Scan for the cell matching the given text and deliver its [x, y] coordinate at center. 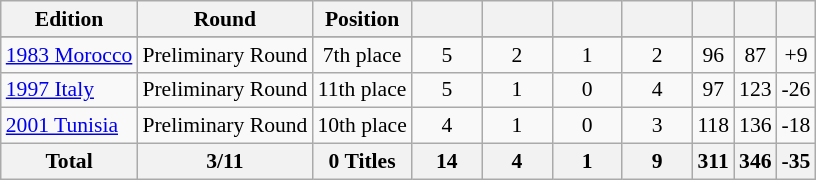
96 [713, 55]
-18 [796, 126]
11th place [362, 90]
+9 [796, 55]
0 Titles [362, 162]
-35 [796, 162]
2001 Tunisia [70, 126]
97 [713, 90]
3 [657, 126]
Total [70, 162]
10th place [362, 126]
87 [756, 55]
Position [362, 19]
7th place [362, 55]
9 [657, 162]
123 [756, 90]
Edition [70, 19]
311 [713, 162]
1997 Italy [70, 90]
Round [224, 19]
346 [756, 162]
3/11 [224, 162]
1983 Morocco [70, 55]
118 [713, 126]
-26 [796, 90]
136 [756, 126]
14 [447, 162]
